Find where the given text appears and provide that cell's center as (X, Y) coordinate. 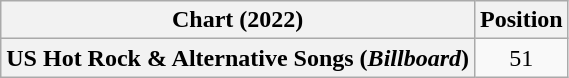
Chart (2022) (238, 20)
US Hot Rock & Alternative Songs (Billboard) (238, 58)
51 (521, 58)
Position (521, 20)
